Scan for the cell matching the given text and deliver its (x, y) coordinate at center. 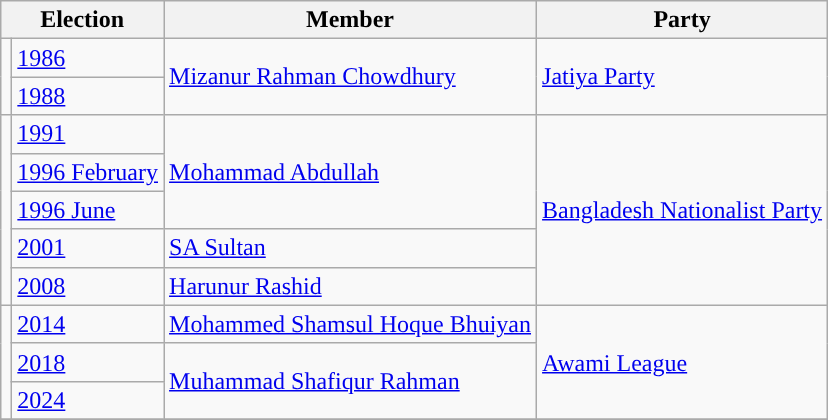
Mohammad Abdullah (350, 172)
1996 February (88, 172)
Awami League (682, 362)
Bangladesh Nationalist Party (682, 210)
1991 (88, 134)
Mohammed Shamsul Hoque Bhuiyan (350, 324)
2024 (88, 400)
2018 (88, 362)
SA Sultan (350, 248)
Muhammad Shafiqur Rahman (350, 381)
Member (350, 20)
Harunur Rashid (350, 286)
2001 (88, 248)
1986 (88, 58)
Election (82, 20)
2014 (88, 324)
Mizanur Rahman Chowdhury (350, 77)
Party (682, 20)
2008 (88, 286)
1996 June (88, 210)
Jatiya Party (682, 77)
1988 (88, 96)
